Capture the cell that displays the provided text and extract its [x, y] central coordinate. 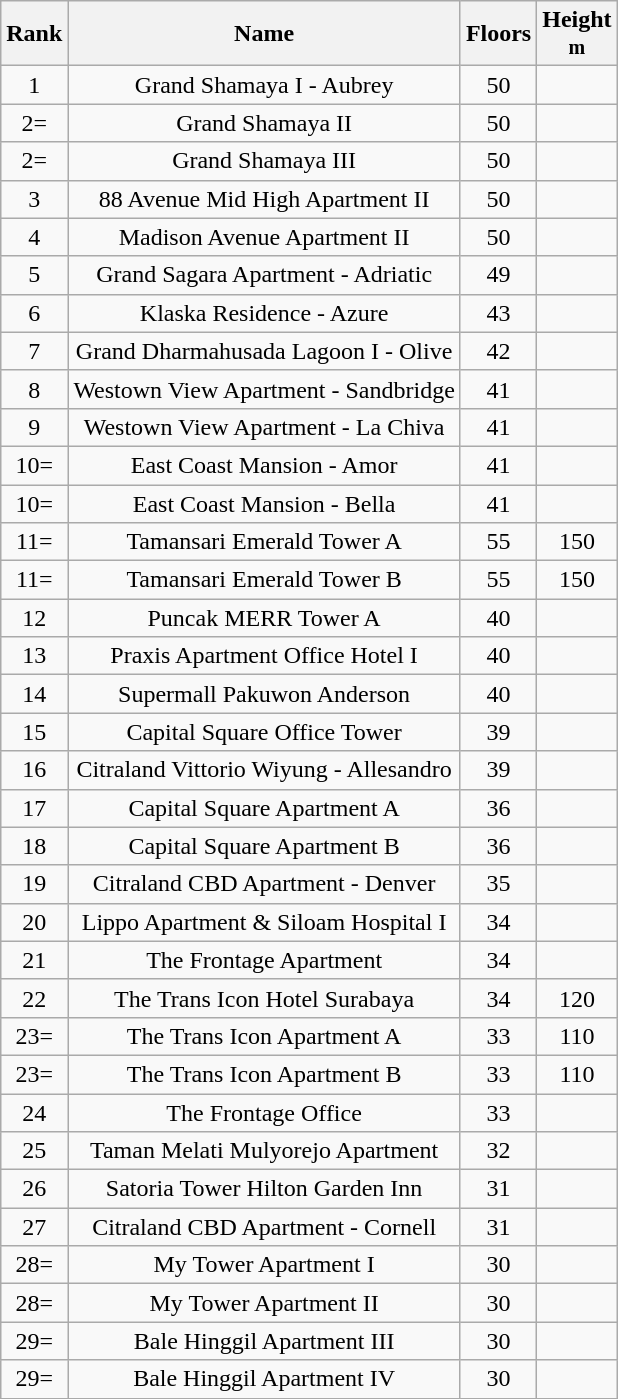
Tamansari Emerald Tower B [264, 580]
Madison Avenue Apartment II [264, 237]
24 [34, 1113]
Grand Dharmahusada Lagoon I - Olive [264, 351]
35 [498, 884]
18 [34, 846]
Klaska Residence - Azure [264, 313]
14 [34, 694]
8 [34, 389]
25 [34, 1151]
Lippo Apartment & Siloam Hospital I [264, 922]
120 [577, 998]
Praxis Apartment Office Hotel I [264, 656]
Citraland CBD Apartment - Denver [264, 884]
19 [34, 884]
Grand Shamaya III [264, 161]
Satoria Tower Hilton Garden Inn [264, 1189]
5 [34, 275]
Citraland CBD Apartment - Cornell [264, 1227]
Grand Shamaya II [264, 123]
Floors [498, 34]
Puncak MERR Tower A [264, 618]
The Trans Icon Hotel Surabaya [264, 998]
Capital Square Apartment B [264, 846]
Rank [34, 34]
Name [264, 34]
Supermall Pakuwon Anderson [264, 694]
Grand Sagara Apartment - Adriatic [264, 275]
15 [34, 732]
22 [34, 998]
Westown View Apartment - La Chiva [264, 427]
49 [498, 275]
East Coast Mansion - Bella [264, 503]
Citraland Vittorio Wiyung - Allesandro [264, 770]
16 [34, 770]
26 [34, 1189]
The Frontage Office [264, 1113]
Bale Hinggil Apartment IV [264, 1379]
Westown View Apartment - Sandbridge [264, 389]
9 [34, 427]
7 [34, 351]
Tamansari Emerald Tower A [264, 542]
20 [34, 922]
88 Avenue Mid High Apartment II [264, 199]
The Frontage Apartment [264, 960]
3 [34, 199]
Bale Hinggil Apartment III [264, 1341]
6 [34, 313]
42 [498, 351]
Taman Melati Mulyorejo Apartment [264, 1151]
The Trans Icon Apartment A [264, 1036]
13 [34, 656]
My Tower Apartment I [264, 1265]
The Trans Icon Apartment B [264, 1074]
27 [34, 1227]
Heightm [577, 34]
East Coast Mansion - Amor [264, 465]
4 [34, 237]
Capital Square Office Tower [264, 732]
17 [34, 808]
Capital Square Apartment A [264, 808]
Grand Shamaya I - Aubrey [264, 85]
My Tower Apartment II [264, 1303]
32 [498, 1151]
1 [34, 85]
21 [34, 960]
43 [498, 313]
12 [34, 618]
